Scan for the cell matching the given text and deliver its (x, y) coordinate at center. 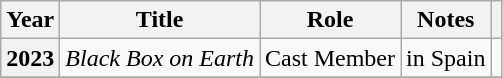
Year (30, 20)
Cast Member (330, 58)
Notes (446, 20)
Title (160, 20)
Role (330, 20)
in Spain (446, 58)
2023 (30, 58)
Black Box on Earth (160, 58)
